For the text-containing cell, return its midpoint in (x, y) coordinate format. 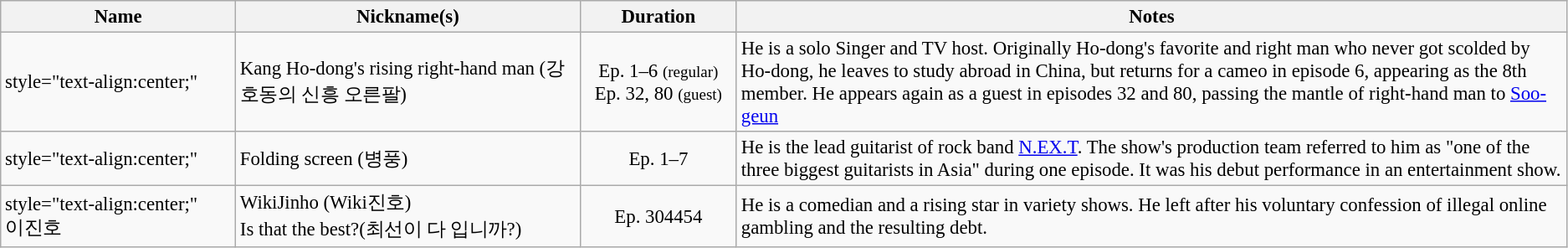
Duration (658, 17)
He is a comedian and a rising star in variety shows. He left after his voluntary confession of illegal online gambling and the resulting debt. (1151, 217)
Folding screen (병풍) (408, 159)
Ep. 1–7 (658, 159)
style="text-align:center;" 이진호 (119, 217)
WikiJinho (Wiki진호)Is that the best?(최선이 다 입니까?) (408, 217)
Notes (1151, 17)
Nickname(s) (408, 17)
Kang Ho-dong's rising right-hand man (강호동의 신흥 오른팔) (408, 82)
Ep. 304454 (658, 217)
Name (119, 17)
Ep. 1–6 (regular) Ep. 32, 80 (guest) (658, 82)
